Find where the given text appears and provide that cell's center as (x, y) coordinate. 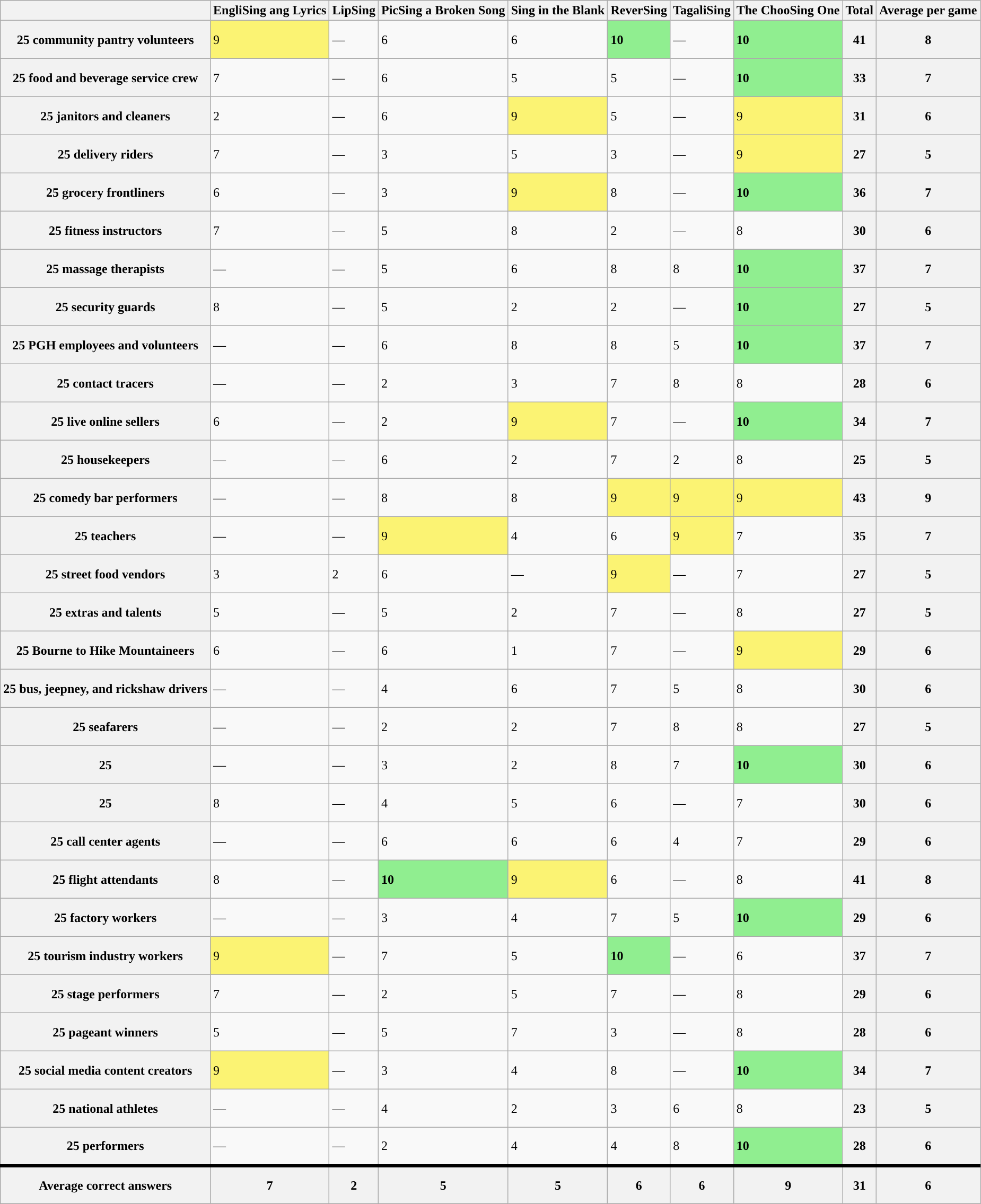
LipSing (354, 11)
25 seafarers (106, 727)
25 PGH employees and volunteers (106, 345)
ReverSing (639, 11)
25 performers (106, 1147)
25 comedy bar performers (106, 498)
25 tourism industry workers (106, 956)
25 factory workers (106, 918)
EngliSing ang Lyrics (270, 11)
1 (558, 651)
TagaliSing (702, 11)
Total (860, 11)
36 (860, 192)
25 teachers (106, 536)
23 (860, 1109)
25 call center agents (106, 841)
25 housekeepers (106, 460)
25 fitness instructors (106, 231)
25 contact tracers (106, 383)
33 (860, 78)
25 street food vendors (106, 574)
25 national athletes (106, 1109)
25 pageant winners (106, 1032)
25 janitors and cleaners (106, 116)
25 live online sellers (106, 421)
35 (860, 536)
43 (860, 498)
The ChooSing One (788, 11)
25 community pantry volunteers (106, 40)
25 food and beverage service crew (106, 78)
25 Bourne to Hike Mountaineers (106, 651)
25 stage performers (106, 994)
25 flight attendants (106, 880)
Average correct answers (106, 1185)
25 extras and talents (106, 612)
25 security guards (106, 307)
25 social media content creators (106, 1070)
Sing in the Blank (558, 11)
25 massage therapists (106, 269)
Average per game (928, 11)
25 grocery frontliners (106, 192)
25 delivery riders (106, 154)
25 bus, jeepney, and rickshaw drivers (106, 689)
PicSing a Broken Song (443, 11)
